Search for the cell housing the specified text and yield its [x, y] center coordinate. 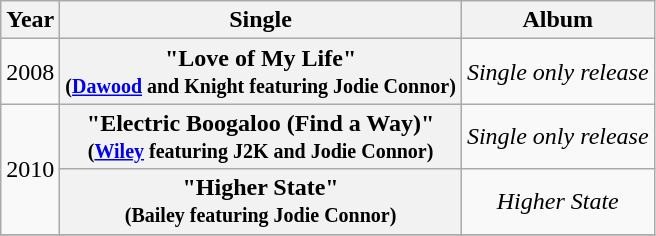
Album [558, 20]
Single [261, 20]
"Higher State"(Bailey featuring Jodie Connor) [261, 202]
2010 [30, 169]
"Electric Boogaloo (Find a Way)"(Wiley featuring J2K and Jodie Connor) [261, 136]
Higher State [558, 202]
2008 [30, 72]
Year [30, 20]
"Love of My Life"(Dawood and Knight featuring Jodie Connor) [261, 72]
